Provide the [X, Y] coordinate of the cell's center where the given text is located.  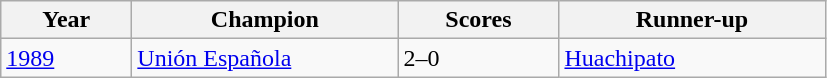
1989 [66, 58]
Unión Española [265, 58]
Huachipato [692, 58]
Champion [265, 20]
2–0 [478, 58]
Scores [478, 20]
Year [66, 20]
Runner-up [692, 20]
